For the text-containing cell, return its midpoint in [X, Y] coordinate format. 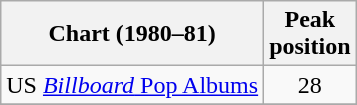
28 [310, 85]
Peakposition [310, 34]
Chart (1980–81) [132, 34]
US Billboard Pop Albums [132, 85]
